Detect which cell encompasses the target text, then output its (x, y) center coordinate. 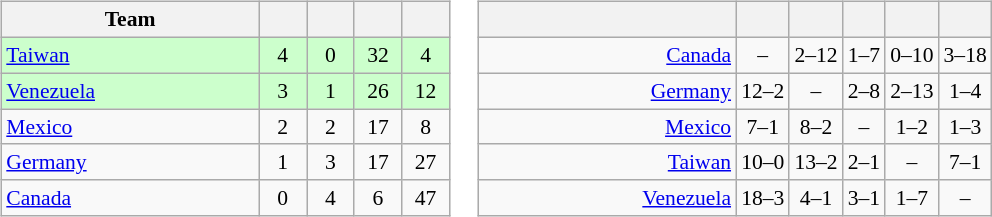
26 (378, 91)
2–12 (816, 55)
27 (426, 162)
12 (426, 91)
1–3 (964, 127)
2–13 (912, 91)
12–2 (762, 91)
2–8 (864, 91)
Team (130, 20)
1–4 (964, 91)
4–1 (816, 198)
6 (378, 198)
13–2 (816, 162)
10–0 (762, 162)
1–2 (912, 127)
2–1 (864, 162)
32 (378, 55)
8 (426, 127)
47 (426, 198)
3–1 (864, 198)
0–10 (912, 55)
8–2 (816, 127)
18–3 (762, 198)
3–18 (964, 55)
